Search for the cell housing the specified text and yield its [X, Y] center coordinate. 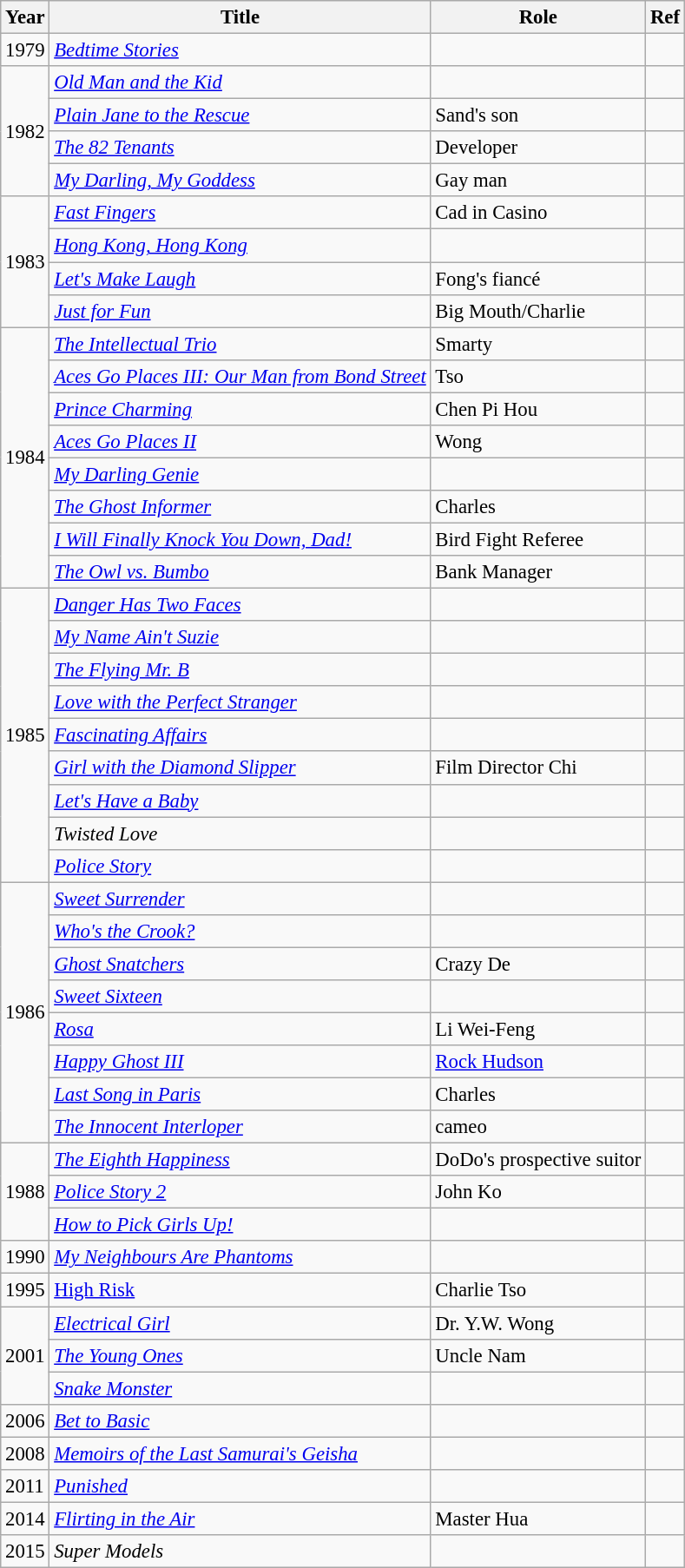
Rock Hudson [538, 1062]
Plain Jane to the Rescue [240, 115]
Year [25, 17]
Snake Monster [240, 1388]
Aces Go Places II [240, 442]
Master Hua [538, 1519]
Happy Ghost III [240, 1062]
Sweet Sixteen [240, 997]
Charlie Tso [538, 1290]
DoDo's prospective suitor [538, 1160]
Big Mouth/Charlie [538, 311]
Prince Charming [240, 409]
John Ko [538, 1192]
1983 [25, 261]
2015 [25, 1552]
Old Man and the Kid [240, 82]
Electrical Girl [240, 1323]
My Name Ain't Suzie [240, 637]
1985 [25, 735]
Danger Has Two Faces [240, 605]
Hong Kong, Hong Kong [240, 246]
Title [240, 17]
Memoirs of the Last Samurai's Geisha [240, 1453]
The Eighth Happiness [240, 1160]
Developer [538, 148]
Wong [538, 442]
1990 [25, 1258]
Last Song in Paris [240, 1095]
2008 [25, 1453]
2014 [25, 1519]
Uncle Nam [538, 1355]
Tso [538, 376]
Sand's son [538, 115]
The Flying Mr. B [240, 670]
Let's Make Laugh [240, 279]
Crazy De [538, 964]
1988 [25, 1193]
Flirting in the Air [240, 1519]
Li Wei-Feng [538, 1029]
High Risk [240, 1290]
Police Story 2 [240, 1192]
Fascinating Affairs [240, 735]
Bet to Basic [240, 1420]
1984 [25, 458]
1982 [25, 131]
The Ghost Informer [240, 507]
Cad in Casino [538, 213]
2006 [25, 1420]
My Neighbours Are Phantoms [240, 1258]
Let's Have a Baby [240, 800]
Punished [240, 1486]
Gay man [538, 181]
Fast Fingers [240, 213]
2001 [25, 1356]
cameo [538, 1127]
Sweet Surrender [240, 899]
Dr. Y.W. Wong [538, 1323]
Chen Pi Hou [538, 409]
My Darling, My Goddess [240, 181]
Aces Go Places III: Our Man from Bond Street [240, 376]
The Owl vs. Bumbo [240, 572]
The 82 Tenants [240, 148]
I Will Finally Knock You Down, Dad! [240, 539]
Fong's fiancé [538, 279]
Just for Fun [240, 311]
Who's the Crook? [240, 932]
Twisted Love [240, 833]
Super Models [240, 1552]
Police Story [240, 866]
Girl with the Diamond Slipper [240, 768]
My Darling Genie [240, 474]
Smarty [538, 344]
The Innocent Interloper [240, 1127]
1979 [25, 50]
Bedtime Stories [240, 50]
Love with the Perfect Stranger [240, 702]
Bank Manager [538, 572]
Role [538, 17]
How to Pick Girls Up! [240, 1225]
1995 [25, 1290]
2011 [25, 1486]
Film Director Chi [538, 768]
1986 [25, 1012]
Ref [665, 17]
Rosa [240, 1029]
The Intellectual Trio [240, 344]
Bird Fight Referee [538, 539]
The Young Ones [240, 1355]
Ghost Snatchers [240, 964]
